Scan for the cell matching the given text and deliver its (x, y) coordinate at center. 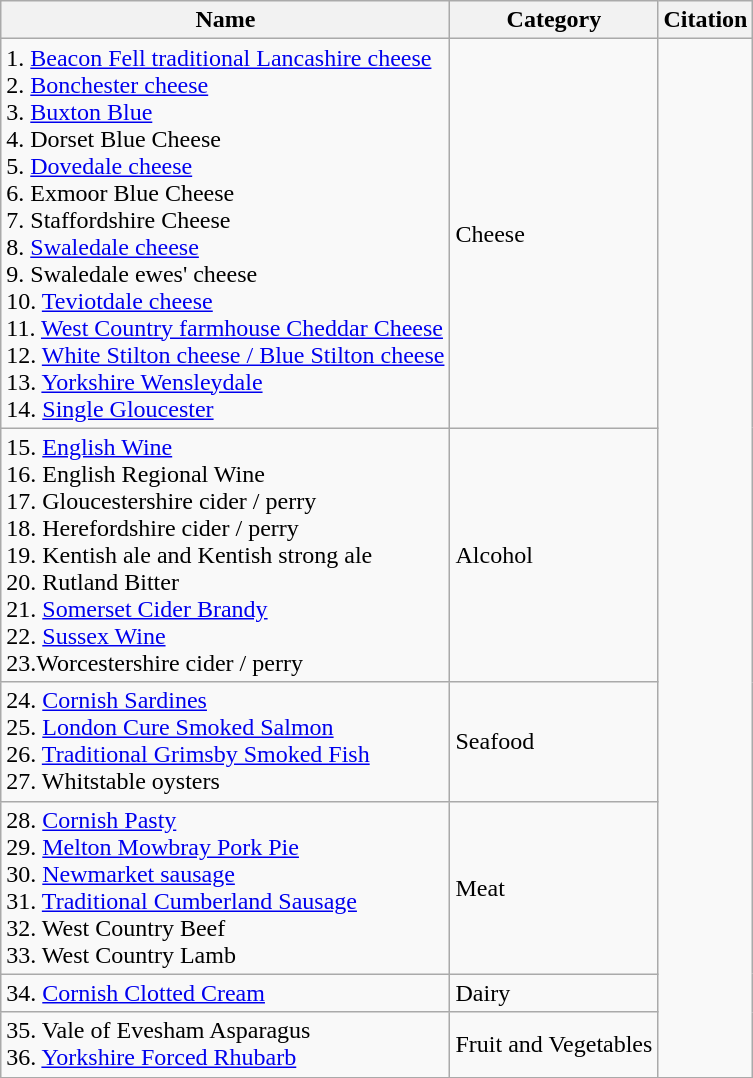
Meat (554, 888)
Dairy (554, 993)
Alcohol (554, 555)
Citation (706, 20)
Name (226, 20)
Fruit and Vegetables (554, 1044)
Seafood (554, 742)
28. Cornish Pasty29. Melton Mowbray Pork Pie30. Newmarket sausage31. Traditional Cumberland Sausage32. West Country Beef33. West Country Lamb (226, 888)
34. Cornish Clotted Cream (226, 993)
24. Cornish Sardines25. London Cure Smoked Salmon26. Traditional Grimsby Smoked Fish27. Whitstable oysters (226, 742)
Category (554, 20)
35. Vale of Evesham Asparagus36. Yorkshire Forced Rhubarb (226, 1044)
Cheese (554, 234)
